Detect which cell encompasses the target text, then output its [X, Y] center coordinate. 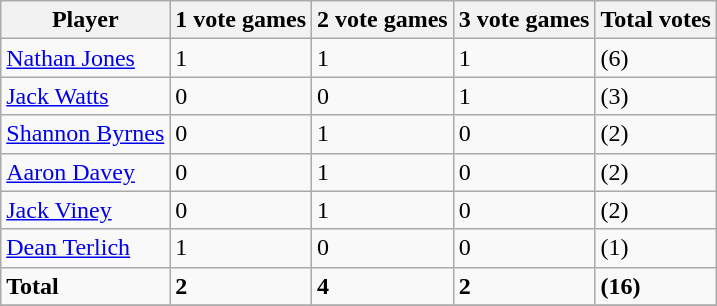
Total votes [656, 20]
Nathan Jones [86, 58]
(3) [656, 96]
3 vote games [524, 20]
Player [86, 20]
Jack Viney [86, 210]
Jack Watts [86, 96]
2 vote games [383, 20]
Total [86, 286]
(16) [656, 286]
Dean Terlich [86, 248]
4 [383, 286]
Aaron Davey [86, 172]
1 vote games [241, 20]
(1) [656, 248]
Shannon Byrnes [86, 134]
(6) [656, 58]
